Identify which cell holds the provided text, then report its [x, y] central coordinate. 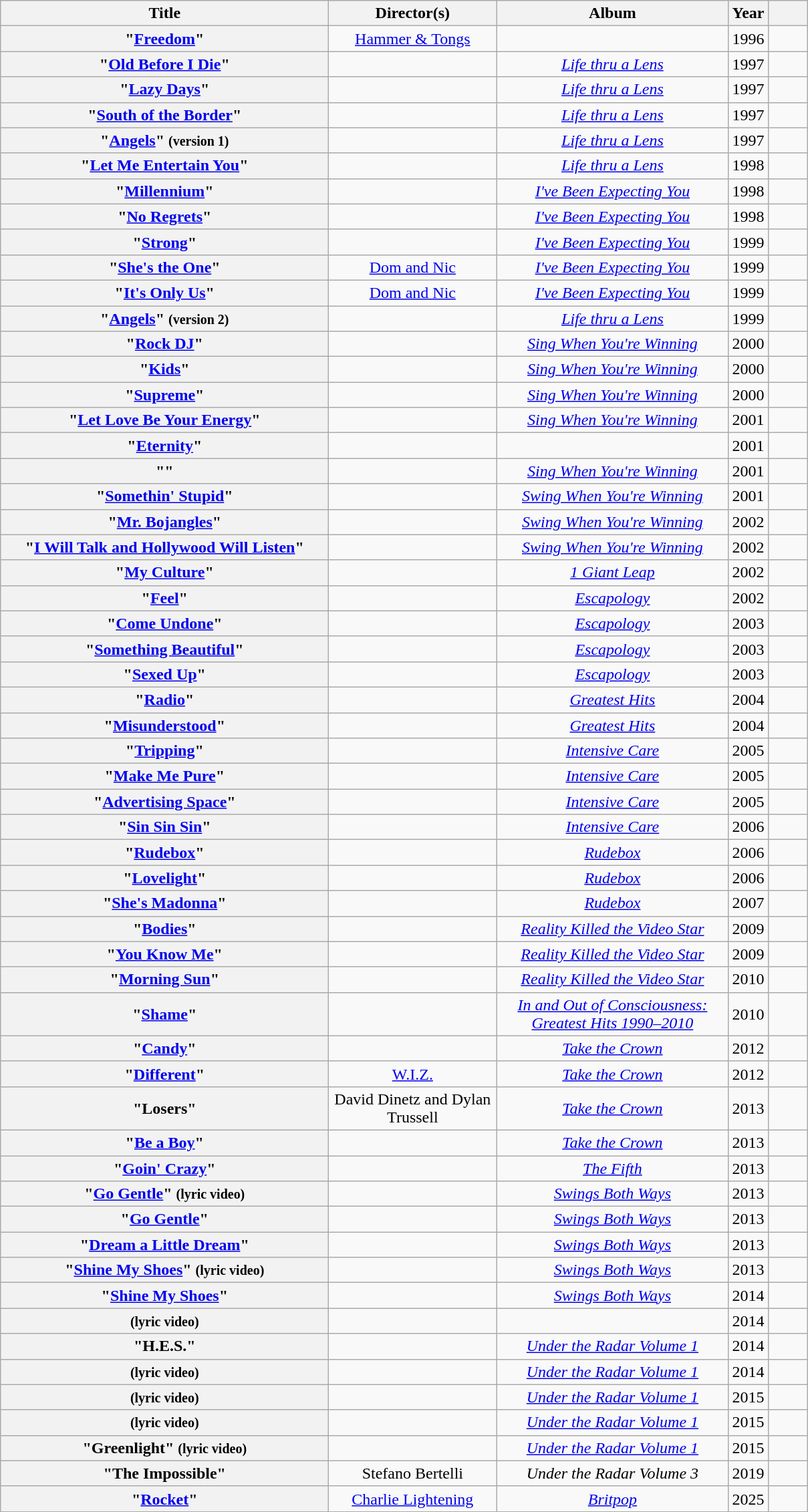
"Strong" [164, 242]
"Sexed Up" [164, 674]
"Shine My Shoes" [164, 1296]
1996 [749, 39]
W.I.Z. [413, 1074]
2019 [749, 1473]
"Rock DJ" [164, 344]
Charlie Lightening [413, 1499]
"No Regrets" [164, 216]
"My Culture" [164, 573]
The Fifth [612, 1169]
"Losers" [164, 1108]
"Old Before I Die" [164, 64]
"" [164, 471]
"South of the Border" [164, 115]
"Mr. Bojangles" [164, 522]
"H.E.S." [164, 1346]
"Be a Boy" [164, 1143]
Year [749, 13]
"Sin Sin Sin" [164, 827]
"Greenlight" (lyric video) [164, 1448]
"Shame" [164, 1014]
"Tripping" [164, 751]
"Rudebox" [164, 853]
2025 [749, 1499]
"Eternity" [164, 446]
"Go Gentle" [164, 1219]
Hammer & Tongs [413, 39]
"Bodies" [164, 929]
"Morning Sun" [164, 979]
"Freedom" [164, 39]
Under the Radar Volume 3 [612, 1473]
"She's Madonna" [164, 903]
"Different" [164, 1074]
In and Out of Consciousness: Greatest Hits 1990–2010 [612, 1014]
"Advertising Space" [164, 802]
"You Know Me" [164, 954]
"Millennium" [164, 191]
"Radio" [164, 700]
"It's Only Us" [164, 293]
"Misunderstood" [164, 725]
"Kids" [164, 369]
"Dream a Little Dream" [164, 1245]
Director(s) [413, 13]
"Let Love Be Your Energy" [164, 420]
"Lazy Days" [164, 90]
"Angels" (version 1) [164, 140]
Album [612, 13]
Britpop [612, 1499]
"Rocket" [164, 1499]
1 Giant Leap [612, 573]
David Dinetz and Dylan Trussell [413, 1108]
"Goin' Crazy" [164, 1169]
"Make Me Pure" [164, 776]
"The Impossible" [164, 1473]
"Something Beautiful" [164, 649]
"I Will Talk and Hollywood Will Listen" [164, 547]
"Candy" [164, 1048]
"Shine My Shoes" (lyric video) [164, 1270]
"Supreme" [164, 395]
"Let Me Entertain You" [164, 166]
"Feel" [164, 598]
"Somethin' Stupid" [164, 496]
"Go Gentle" (lyric video) [164, 1194]
"She's the One" [164, 267]
2007 [749, 903]
Title [164, 13]
Stefano Bertelli [413, 1473]
"Angels" (version 2) [164, 319]
"Lovelight" [164, 878]
"Come Undone" [164, 623]
